Determine the [x, y] coordinate at the center of the cell enclosing the given text.  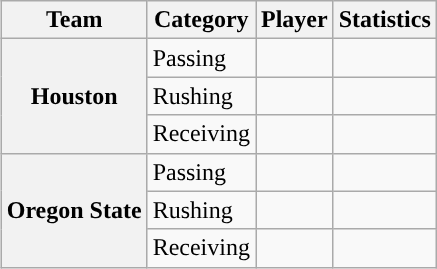
Player [295, 20]
Statistics [384, 20]
Team [74, 20]
Houston [74, 96]
Oregon State [74, 210]
Category [201, 20]
